Identify which cell holds the provided text, then report its [X, Y] central coordinate. 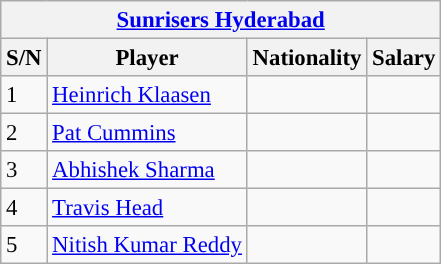
Heinrich Klaasen [147, 95]
Pat Cummins [147, 133]
Player [147, 58]
S/N [24, 58]
4 [24, 208]
1 [24, 95]
2 [24, 133]
Sunrisers Hyderabad [221, 20]
Salary [404, 58]
Nitish Kumar Reddy [147, 245]
3 [24, 170]
5 [24, 245]
Travis Head [147, 208]
Nationality [306, 58]
Abhishek Sharma [147, 170]
